Identify which cell holds the provided text, then report its [x, y] central coordinate. 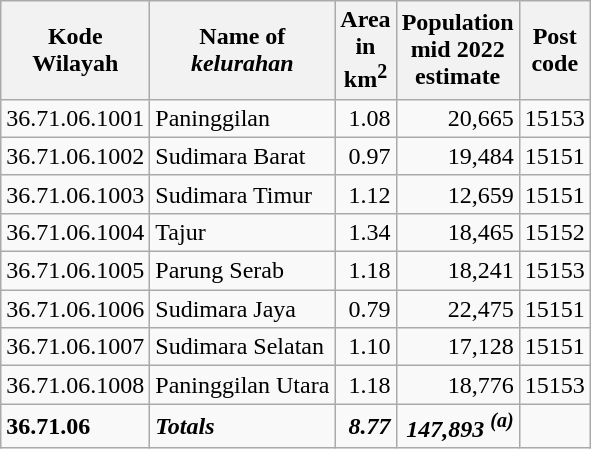
1.34 [366, 232]
18,776 [458, 385]
Paninggilan Utara [242, 385]
Kode Wilayah [76, 50]
1.10 [366, 347]
36.71.06.1003 [76, 194]
Tajur [242, 232]
1.12 [366, 194]
18,465 [458, 232]
19,484 [458, 156]
18,241 [458, 271]
Postcode [554, 50]
8.77 [366, 426]
Populationmid 2022estimate [458, 50]
22,475 [458, 309]
Sudimara Barat [242, 156]
Totals [242, 426]
1.08 [366, 118]
17,128 [458, 347]
36.71.06 [76, 426]
20,665 [458, 118]
36.71.06.1005 [76, 271]
Sudimara Timur [242, 194]
36.71.06.1007 [76, 347]
Sudimara Jaya [242, 309]
12,659 [458, 194]
0.97 [366, 156]
36.71.06.1006 [76, 309]
36.71.06.1008 [76, 385]
36.71.06.1002 [76, 156]
36.71.06.1004 [76, 232]
Parung Serab [242, 271]
Sudimara Selatan [242, 347]
15152 [554, 232]
36.71.06.1001 [76, 118]
Area in km2 [366, 50]
Name of kelurahan [242, 50]
0.79 [366, 309]
Paninggilan [242, 118]
147,893 (a) [458, 426]
